Find where the given text appears and provide that cell's center as (x, y) coordinate. 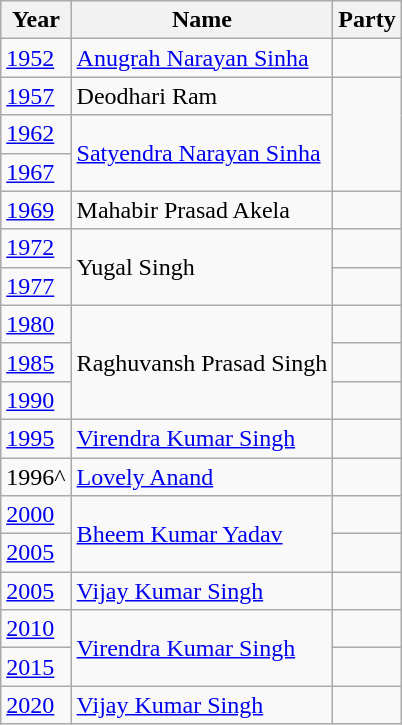
Deodhari Ram (202, 96)
Raghuvansh Prasad Singh (202, 362)
Bheem Kumar Yadav (202, 534)
1972 (36, 248)
Lovely Anand (202, 477)
Satyendra Narayan Sinha (202, 153)
1996^ (36, 477)
2010 (36, 629)
2000 (36, 515)
1967 (36, 172)
1977 (36, 286)
Party (367, 20)
1962 (36, 134)
Name (202, 20)
2020 (36, 705)
1969 (36, 210)
2015 (36, 667)
Mahabir Prasad Akela (202, 210)
1980 (36, 324)
1985 (36, 362)
1952 (36, 58)
Yugal Singh (202, 267)
1995 (36, 438)
Anugrah Narayan Sinha (202, 58)
Year (36, 20)
1990 (36, 400)
1957 (36, 96)
